Output the [x, y] coordinate of the center of the cell containing the given text.  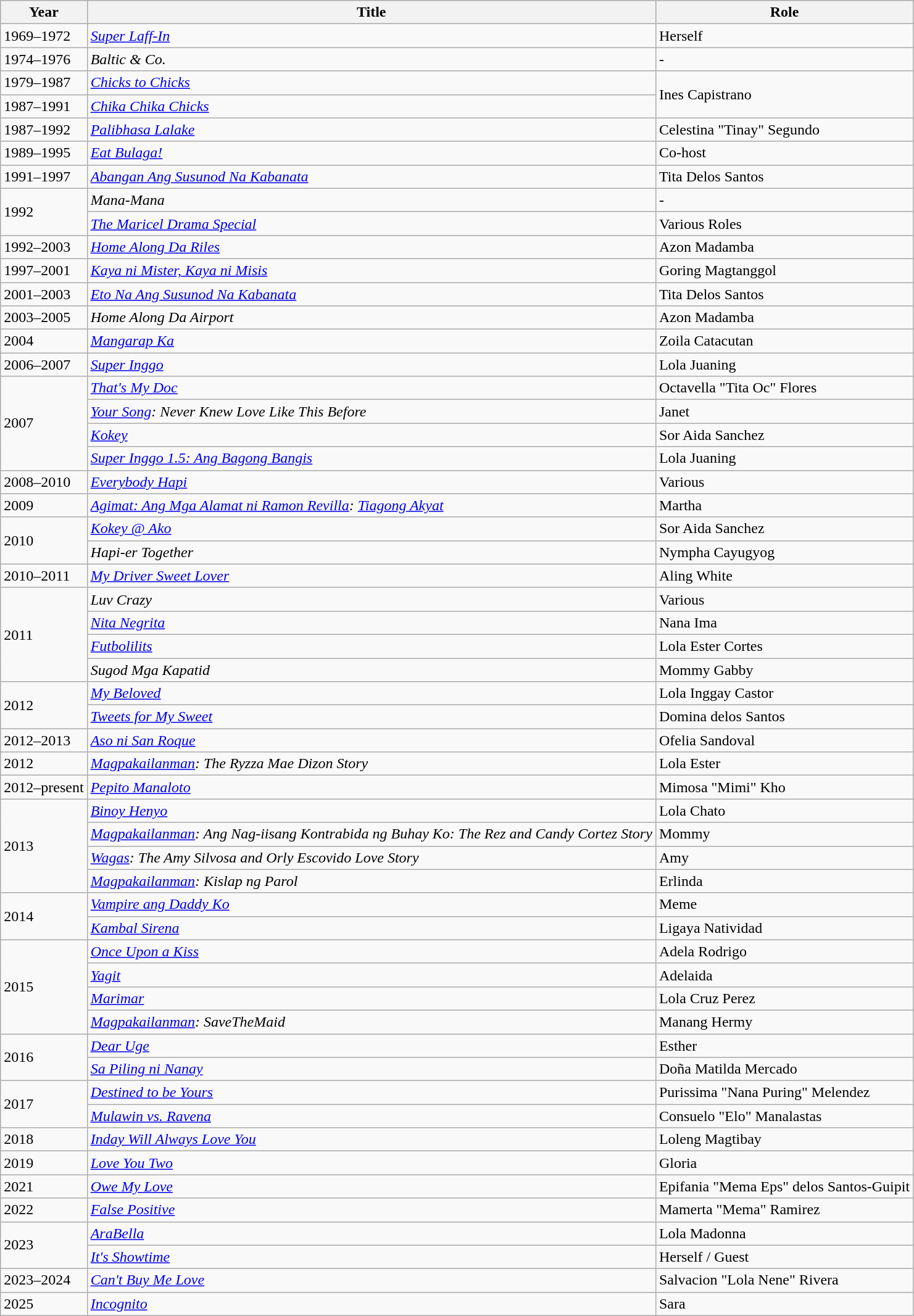
Purissima "Nana Puring" Melendez [784, 1093]
Chicks to Chicks [372, 83]
Dear Uge [372, 1046]
2009 [44, 505]
Magpakailanman: Kislap ng Parol [372, 881]
Loleng Magtibay [784, 1140]
Love You Two [372, 1163]
Can't Buy Me Love [372, 1280]
Luv Crazy [372, 599]
2015 [44, 987]
Mimosa "Mimi" Kho [784, 787]
Salvacion "Lola Nene" Rivera [784, 1280]
Super Inggo 1.5: Ang Bagong Bangis [372, 458]
Herself / Guest [784, 1257]
Mangarap Ka [372, 341]
Tweets for My Sweet [372, 717]
Co-host [784, 153]
Inday Will Always Love You [372, 1140]
2016 [44, 1057]
Marimar [372, 998]
Everybody Hapi [372, 482]
Adela Rodrigo [784, 951]
Gloria [784, 1163]
2003–2005 [44, 318]
Domina delos Santos [784, 717]
2004 [44, 341]
Erlinda [784, 881]
Ofelia Sandoval [784, 740]
Eat Bulaga! [372, 153]
1979–1987 [44, 83]
2025 [44, 1304]
1969–1972 [44, 36]
Mommy Gabby [784, 669]
Vampire ang Daddy Ko [372, 904]
Manang Hermy [784, 1022]
2021 [44, 1186]
Magpakailanman: Ang Nag-iisang Kontrabida ng Buhay Ko: The Rez and Candy Cortez Story [372, 834]
Eto Na Ang Susunod Na Kabanata [372, 294]
Lola Chato [784, 811]
1997–2001 [44, 270]
My Beloved [372, 693]
2019 [44, 1163]
Zoila Catacutan [784, 341]
Octavella "Tita Oc" Flores [784, 388]
1992 [44, 212]
Ines Capistrano [784, 94]
Home Along Da Airport [372, 318]
2010–2011 [44, 576]
1987–1992 [44, 130]
Lola Inggay Castor [784, 693]
Sara [784, 1304]
Lola Cruz Perez [784, 998]
2022 [44, 1210]
Doña Matilda Mercado [784, 1069]
Wagas: The Amy Silvosa and Orly Escovido Love Story [372, 858]
1987–1991 [44, 106]
Consuelo "Elo" Manalastas [784, 1116]
2007 [44, 423]
Aso ni San Roque [372, 740]
Title [372, 12]
Kambal Sirena [372, 928]
2012–2013 [44, 740]
Nana Ima [784, 623]
Mulawin vs. Ravena [372, 1116]
Magpakailanman: SaveTheMaid [372, 1022]
Incognito [372, 1304]
Agimat: Ang Mga Alamat ni Ramon Revilla: Tiagong Akyat [372, 505]
Abangan Ang Susunod Na Kabanata [372, 176]
Goring Magtanggol [784, 270]
Celestina "Tinay" Segundo [784, 130]
Sugod Mga Kapatid [372, 669]
2001–2003 [44, 294]
Epifania "Mema Eps" delos Santos-Guipit [784, 1186]
Home Along Da Riles [372, 247]
Your Song: Never Knew Love Like This Before [372, 412]
2008–2010 [44, 482]
Various Roles [784, 223]
Futbolilits [372, 646]
2012–present [44, 787]
Lola Ester [784, 764]
2006–2007 [44, 365]
Mamerta "Mema" Ramirez [784, 1210]
Pepito Manaloto [372, 787]
2013 [44, 846]
Esther [784, 1046]
1991–1997 [44, 176]
Janet [784, 412]
Once Upon a Kiss [372, 951]
Martha [784, 505]
AraBella [372, 1233]
1974–1976 [44, 59]
Herself [784, 36]
False Positive [372, 1210]
Meme [784, 904]
1992–2003 [44, 247]
Lola Madonna [784, 1233]
It's Showtime [372, 1257]
Sa Piling ni Nanay [372, 1069]
2023–2024 [44, 1280]
2018 [44, 1140]
Year [44, 12]
Binoy Henyo [372, 811]
My Driver Sweet Lover [372, 576]
Role [784, 12]
Yagit [372, 975]
Nita Negrita [372, 623]
Kokey [372, 435]
Nympha Cayugyog [784, 552]
Lola Ester Cortes [784, 646]
Amy [784, 858]
Aling White [784, 576]
Kaya ni Mister, Kaya ni Misis [372, 270]
2014 [44, 916]
Super Inggo [372, 365]
Adelaida [784, 975]
The Maricel Drama Special [372, 223]
Mommy [784, 834]
Owe My Love [372, 1186]
That's My Doc [372, 388]
Magpakailanman: The Ryzza Mae Dizon Story [372, 764]
Ligaya Natividad [784, 928]
Chika Chika Chicks [372, 106]
1989–1995 [44, 153]
2017 [44, 1104]
Hapi-er Together [372, 552]
Kokey @ Ako [372, 529]
Super Laff-In [372, 36]
Palibhasa Lalake [372, 130]
2010 [44, 540]
2011 [44, 634]
Destined to be Yours [372, 1093]
Baltic & Co. [372, 59]
2023 [44, 1245]
Mana-Mana [372, 200]
